Return the (X, Y) coordinate for the center point of the cell that contains the specified text.  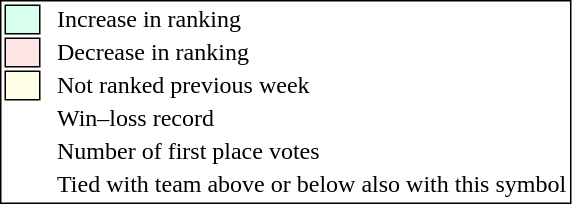
Increase in ranking (312, 19)
Win–loss record (312, 119)
Tied with team above or below also with this symbol (312, 185)
Decrease in ranking (312, 53)
Not ranked previous week (312, 85)
Number of first place votes (312, 151)
